Output the (X, Y) coordinate of the center of the cell containing the given text.  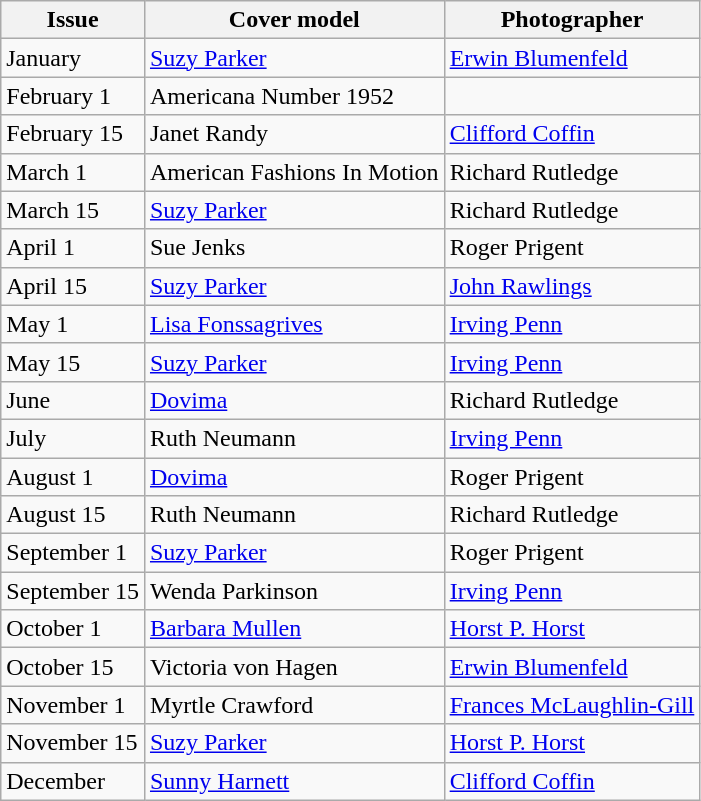
April 15 (73, 286)
September 15 (73, 591)
Frances McLaughlin-Gill (572, 705)
Janet Randy (294, 134)
August 15 (73, 515)
Wenda Parkinson (294, 591)
May 15 (73, 362)
Barbara Mullen (294, 629)
Photographer (572, 20)
Cover model (294, 20)
Sue Jenks (294, 248)
Myrtle Crawford (294, 705)
American Fashions In Motion (294, 172)
Issue (73, 20)
February 1 (73, 96)
April 1 (73, 248)
June (73, 400)
February 15 (73, 134)
March 1 (73, 172)
November 15 (73, 743)
November 1 (73, 705)
March 15 (73, 210)
September 1 (73, 553)
Americana Number 1952 (294, 96)
Victoria von Hagen (294, 667)
Lisa Fonssagrives (294, 324)
John Rawlings (572, 286)
October 15 (73, 667)
December (73, 781)
May 1 (73, 324)
October 1 (73, 629)
July (73, 438)
August 1 (73, 477)
January (73, 58)
Sunny Harnett (294, 781)
